Extract the [X, Y] coordinate from the center of the cell holding the provided text.  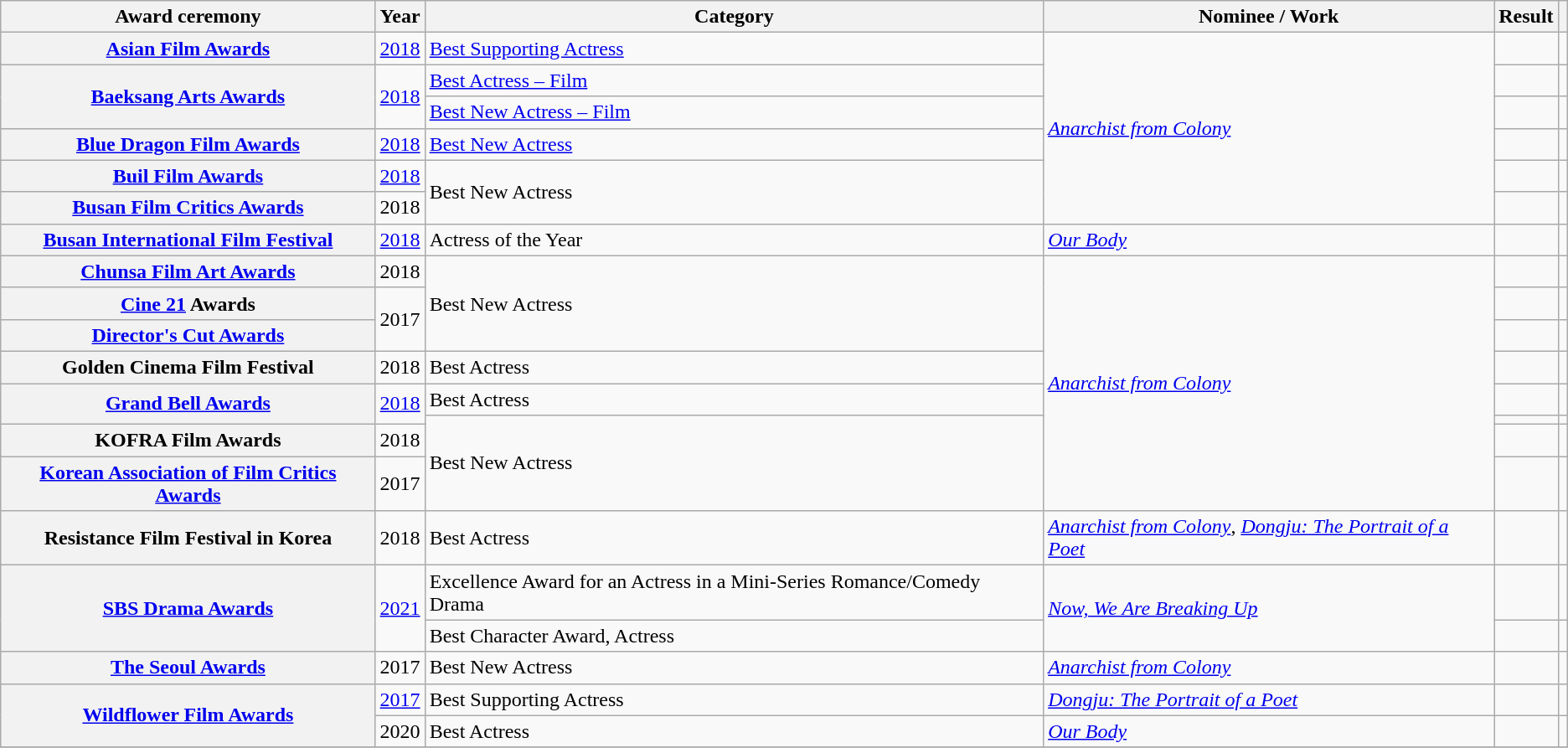
Resistance Film Festival in Korea [188, 538]
Dongju: The Portrait of a Poet [1269, 699]
Director's Cut Awards [188, 335]
Busan Film Critics Awards [188, 208]
Award ceremony [188, 17]
Result [1526, 17]
Golden Cinema Film Festival [188, 367]
Cine 21 Awards [188, 303]
Year [400, 17]
Best Character Award, Actress [734, 636]
2020 [400, 731]
2021 [400, 608]
Korean Association of Film Critics Awards [188, 484]
Grand Bell Awards [188, 404]
Busan International Film Festival [188, 240]
Anarchist from Colony, Dongju: The Portrait of a Poet [1269, 538]
The Seoul Awards [188, 668]
Blue Dragon Film Awards [188, 144]
Excellence Award for an Actress in a Mini-Series Romance/Comedy Drama [734, 593]
Nominee / Work [1269, 17]
Actress of the Year [734, 240]
Best New Actress – Film [734, 112]
Category [734, 17]
Baeksang Arts Awards [188, 96]
Asian Film Awards [188, 49]
Wildflower Film Awards [188, 715]
KOFRA Film Awards [188, 441]
Best Actress – Film [734, 80]
Buil Film Awards [188, 176]
Now, We Are Breaking Up [1269, 608]
Chunsa Film Art Awards [188, 271]
SBS Drama Awards [188, 608]
